Return (x, y) of the center of cell containing provided text 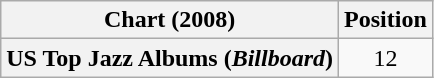
Position (386, 20)
12 (386, 58)
US Top Jazz Albums (Billboard) (170, 58)
Chart (2008) (170, 20)
